Provide the [X, Y] coordinate of the cell's center where the given text is located.  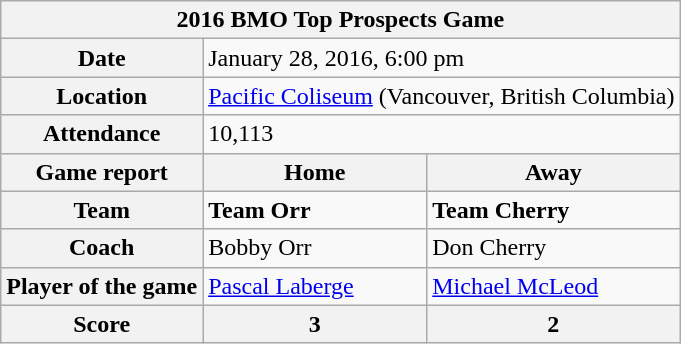
2 [554, 324]
Bobby Orr [315, 248]
3 [315, 324]
Attendance [102, 134]
Team Cherry [554, 210]
Date [102, 58]
Michael McLeod [554, 286]
Game report [102, 172]
Home [315, 172]
Location [102, 96]
10,113 [442, 134]
Away [554, 172]
Score [102, 324]
Team [102, 210]
2016 BMO Top Prospects Game [340, 20]
Team Orr [315, 210]
Coach [102, 248]
Pascal Laberge [315, 286]
Pacific Coliseum (Vancouver, British Columbia) [442, 96]
Don Cherry [554, 248]
Player of the game [102, 286]
January 28, 2016, 6:00 pm [442, 58]
